For the text-containing cell, return its midpoint in [X, Y] coordinate format. 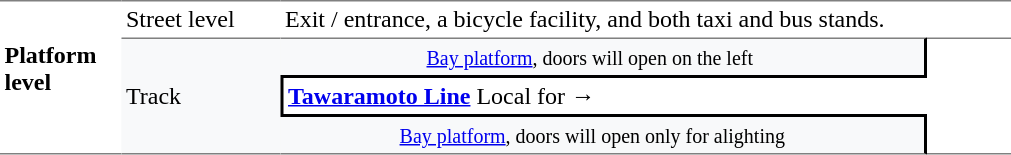
Platform level [61, 96]
Bay platform, doors will open only for alighting [603, 134]
Exit / entrance, a bicycle facility, and both taxi and bus stands. [603, 19]
Track [202, 96]
Tawaramoto Line Local for → [603, 96]
Bay platform, doors will open on the left [603, 58]
Street level [202, 19]
